Output the (x, y) coordinate of the center of the cell containing the given text.  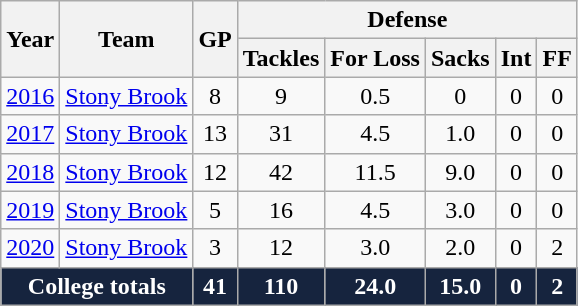
2017 (30, 134)
2020 (30, 248)
For Loss (376, 58)
3 (215, 248)
110 (281, 286)
FF (557, 58)
24.0 (376, 286)
Tackles (281, 58)
2018 (30, 172)
1.0 (460, 134)
31 (281, 134)
11.5 (376, 172)
Defense (407, 20)
Year (30, 39)
42 (281, 172)
41 (215, 286)
2019 (30, 210)
Sacks (460, 58)
16 (281, 210)
2.0 (460, 248)
5 (215, 210)
9 (281, 96)
0.5 (376, 96)
Int (516, 58)
8 (215, 96)
Team (126, 39)
9.0 (460, 172)
15.0 (460, 286)
GP (215, 39)
13 (215, 134)
2016 (30, 96)
College totals (97, 286)
